For the text-containing cell, return its midpoint in (X, Y) coordinate format. 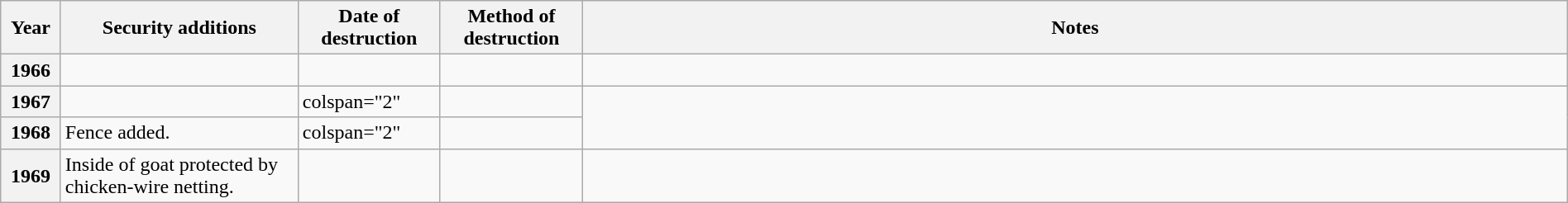
1969 (31, 175)
Security additions (179, 28)
Date of destruction (369, 28)
1966 (31, 70)
Fence added. (179, 133)
Notes (1075, 28)
1967 (31, 101)
Inside of goat protected by chicken-wire netting. (179, 175)
Year (31, 28)
1968 (31, 133)
Method of destruction (511, 28)
